Return [x, y] of the center of cell containing provided text 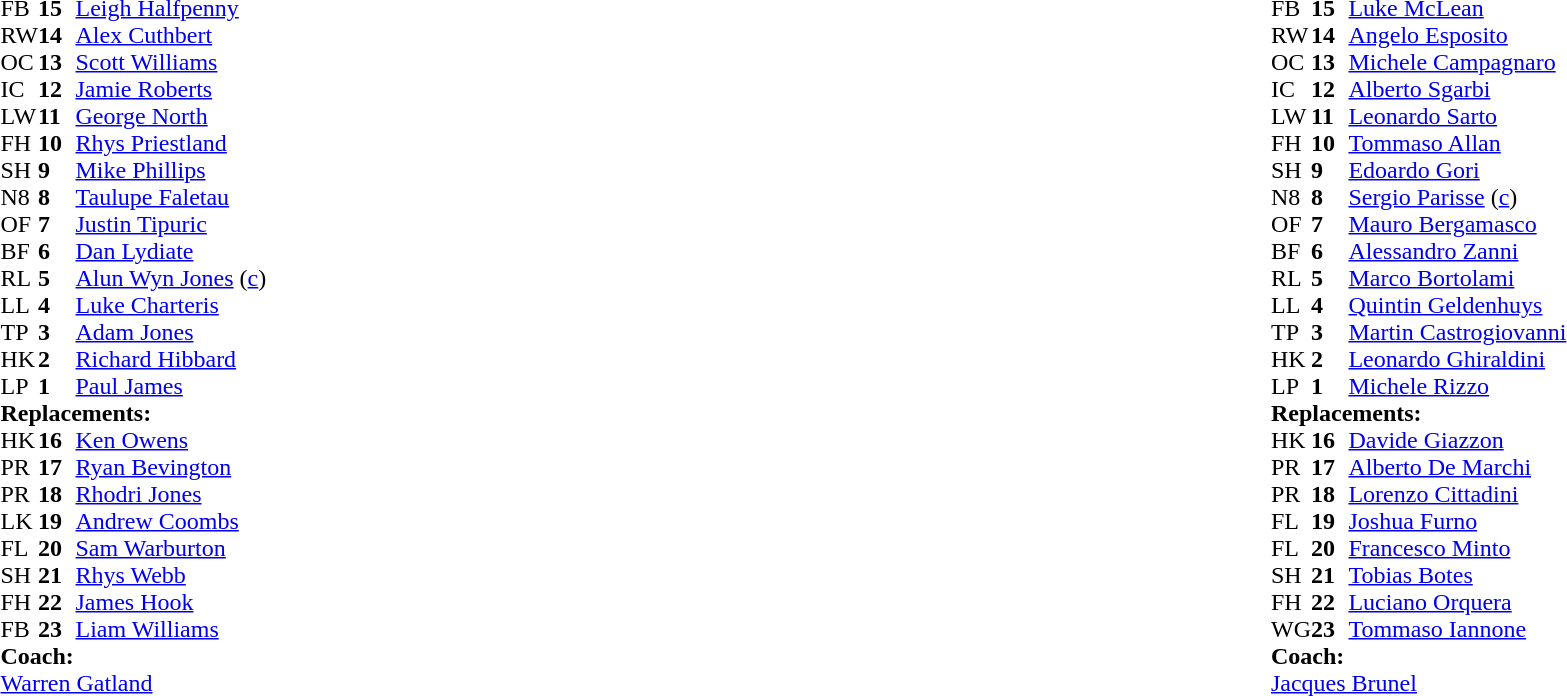
George North [172, 116]
Mike Phillips [172, 170]
Alessandro Zanni [1457, 252]
Tobias Botes [1457, 576]
Luciano Orquera [1457, 602]
LK [19, 522]
Rhodri Jones [172, 494]
Michele Campagnaro [1457, 62]
Sam Warburton [172, 548]
Quintin Geldenhuys [1457, 306]
Taulupe Faletau [172, 198]
Luke Charteris [172, 306]
FB [19, 630]
Adam Jones [172, 332]
Tommaso Allan [1457, 144]
Joshua Furno [1457, 522]
Alex Cuthbert [172, 36]
Leonardo Sarto [1457, 116]
Angelo Esposito [1457, 36]
Francesco Minto [1457, 548]
Davide Giazzon [1457, 440]
Marco Bortolami [1457, 278]
Andrew Coombs [172, 522]
Jamie Roberts [172, 90]
Alberto De Marchi [1457, 468]
Alberto Sgarbi [1457, 90]
WG [1291, 630]
Alun Wyn Jones (c) [172, 278]
Richard Hibbard [172, 360]
Rhys Webb [172, 576]
Paul James [172, 386]
Rhys Priestland [172, 144]
Mauro Bergamasco [1457, 224]
Martin Castrogiovanni [1457, 332]
Ryan Bevington [172, 468]
Scott Williams [172, 62]
Liam Williams [172, 630]
James Hook [172, 602]
Justin Tipuric [172, 224]
Ken Owens [172, 440]
Lorenzo Cittadini [1457, 494]
Sergio Parisse (c) [1457, 198]
Leonardo Ghiraldini [1457, 360]
Edoardo Gori [1457, 170]
Tommaso Iannone [1457, 630]
Dan Lydiate [172, 252]
Michele Rizzo [1457, 386]
